From the cell containing the given text, extract its center point as [x, y] coordinate. 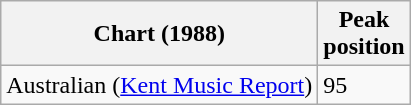
Australian (Kent Music Report) [160, 85]
Chart (1988) [160, 34]
95 [364, 85]
Peakposition [364, 34]
